Detect which cell encompasses the target text, then output its (X, Y) center coordinate. 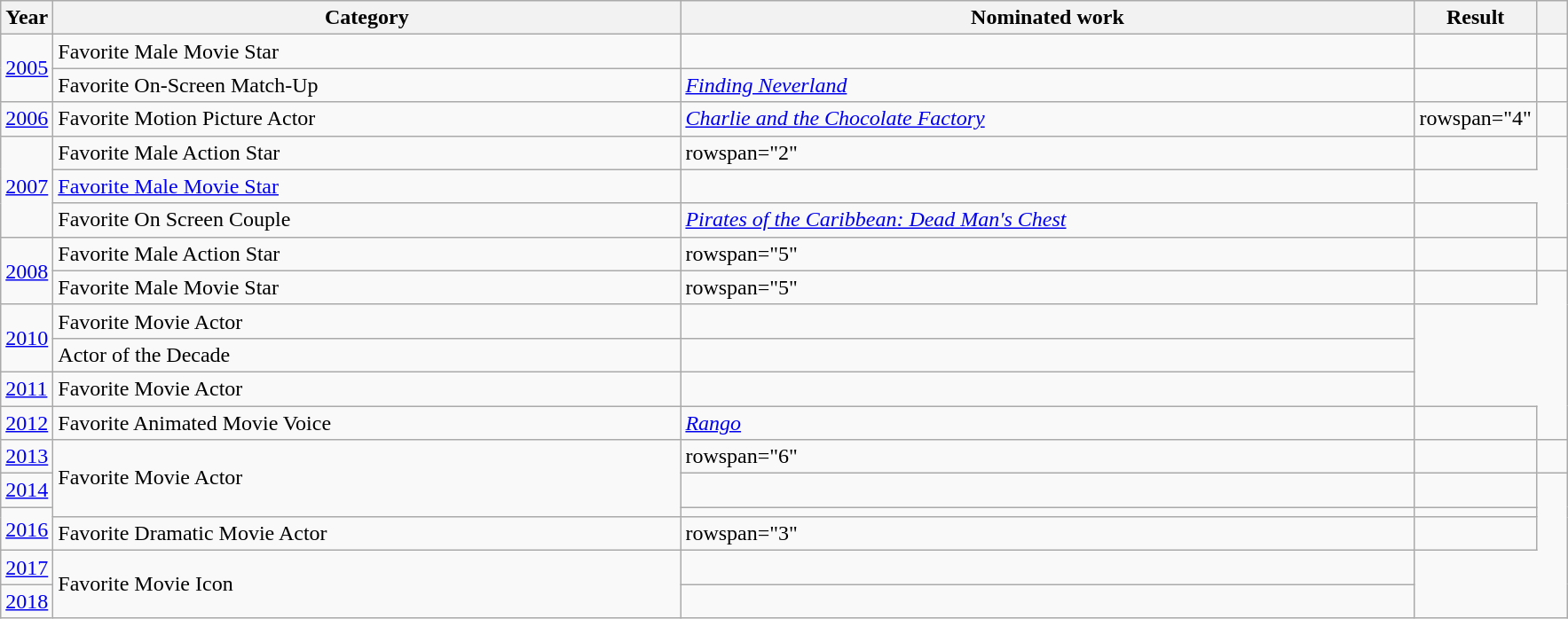
rowspan="2" (1047, 153)
2006 (27, 119)
Result (1476, 18)
Actor of the Decade (367, 355)
2007 (27, 186)
Rango (1047, 423)
2014 (27, 490)
rowspan="3" (1047, 534)
Category (367, 18)
2011 (27, 388)
Favorite On-Screen Match-Up (367, 85)
rowspan="4" (1476, 119)
2010 (27, 338)
Favorite Dramatic Movie Actor (367, 534)
Finding Neverland (1047, 85)
2017 (27, 568)
Nominated work (1047, 18)
2008 (27, 270)
2005 (27, 68)
2012 (27, 423)
Favorite Motion Picture Actor (367, 119)
2016 (27, 529)
Charlie and the Chocolate Factory (1047, 119)
Pirates of the Caribbean: Dead Man's Chest (1047, 220)
Favorite On Screen Couple (367, 220)
Year (27, 18)
rowspan="6" (1047, 457)
2018 (27, 601)
2013 (27, 457)
Favorite Movie Icon (367, 584)
Favorite Animated Movie Voice (367, 423)
